Pinpoint the cell where the given text exists, returning its (X, Y) midpoint coordinate. 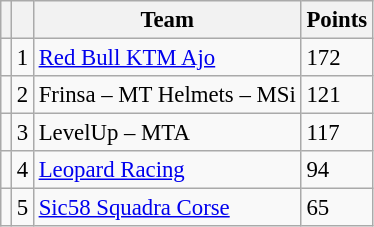
Red Bull KTM Ajo (167, 58)
121 (336, 95)
Team (167, 20)
4 (22, 170)
Points (336, 20)
94 (336, 170)
Leopard Racing (167, 170)
5 (22, 208)
Frinsa – MT Helmets – MSi (167, 95)
LevelUp – MTA (167, 133)
3 (22, 133)
117 (336, 133)
2 (22, 95)
65 (336, 208)
Sic58 Squadra Corse (167, 208)
1 (22, 58)
172 (336, 58)
